Locate the cell with the specified text and output its [x, y] center coordinate. 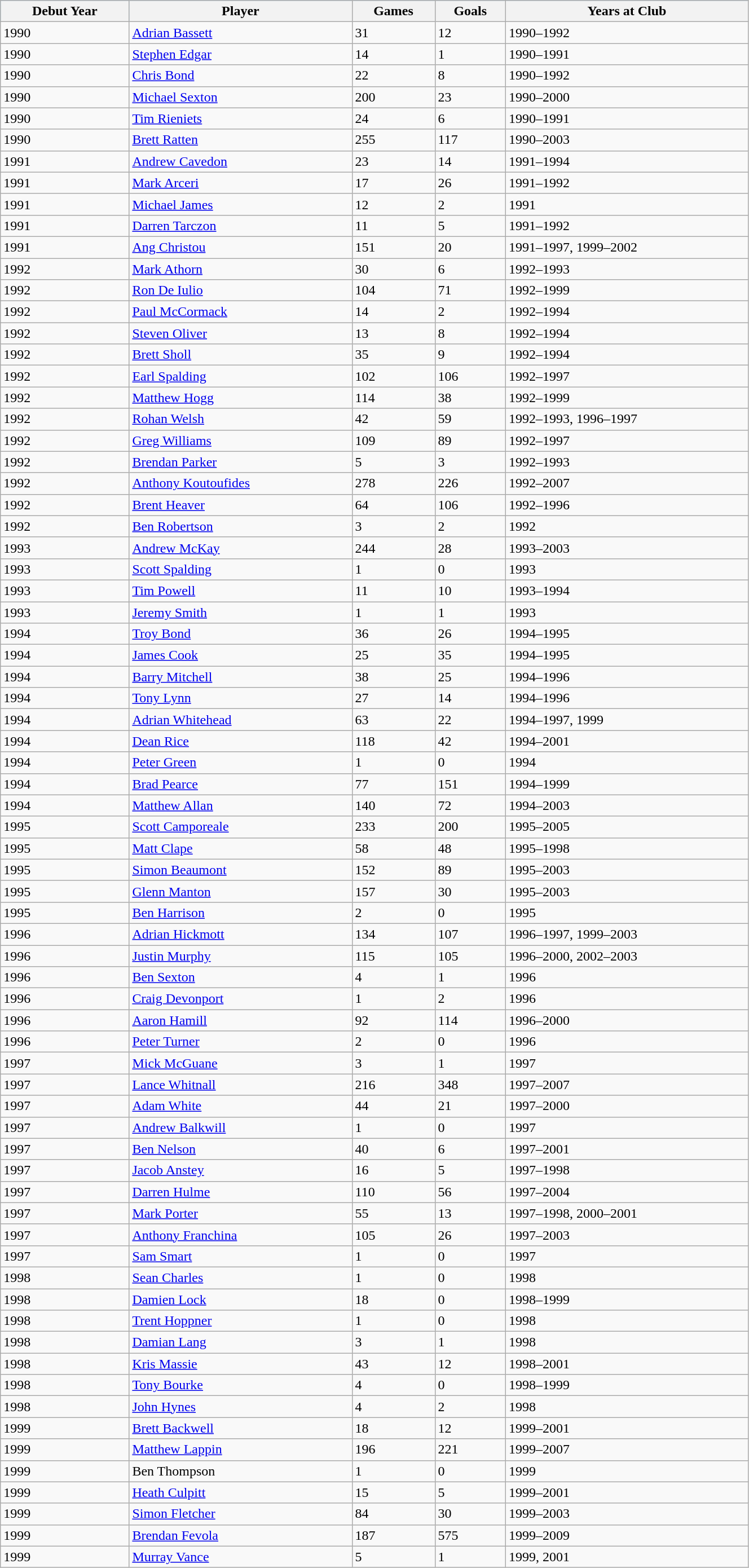
Brett Ratten [240, 140]
Simon Beaumont [240, 870]
1997–2004 [627, 1192]
1999–2007 [627, 1450]
92 [394, 1020]
Mick McGuane [240, 1063]
Anthony Franchina [240, 1235]
15 [394, 1492]
1993–1994 [627, 591]
43 [394, 1364]
17 [394, 183]
Damian Lang [240, 1342]
Brett Sholl [240, 355]
Simon Fletcher [240, 1514]
Ben Robertson [240, 526]
Ben Sexton [240, 977]
Tony Bourke [240, 1385]
Years at Club [627, 11]
1997–2001 [627, 1149]
John Hynes [240, 1407]
Rohan Welsh [240, 419]
9 [470, 355]
Adrian Whitehead [240, 720]
Glenn Manton [240, 891]
1999, 2001 [627, 1557]
Sam Smart [240, 1256]
Tim Powell [240, 591]
157 [394, 891]
102 [394, 376]
Tony Lynn [240, 698]
1992–2007 [627, 483]
Greg Williams [240, 441]
Trent Hoppner [240, 1321]
72 [470, 805]
Chris Bond [240, 76]
1996–2000 [627, 1020]
Brendan Parker [240, 462]
Mark Porter [240, 1213]
233 [394, 827]
Peter Turner [240, 1042]
1994–1999 [627, 784]
1997–2007 [627, 1085]
1993–2003 [627, 548]
1995–2005 [627, 827]
1990–2000 [627, 97]
Craig Devonport [240, 999]
56 [470, 1192]
58 [394, 848]
216 [394, 1085]
134 [394, 934]
1997–1998, 2000–2001 [627, 1213]
244 [394, 548]
1999–2003 [627, 1514]
118 [394, 741]
1991–1994 [627, 161]
63 [394, 720]
55 [394, 1213]
31 [394, 33]
1990–2003 [627, 140]
Murray Vance [240, 1557]
110 [394, 1192]
40 [394, 1149]
Troy Bond [240, 634]
Jacob Anstey [240, 1170]
Matthew Lappin [240, 1450]
16 [394, 1170]
1996–2000, 2002–2003 [627, 956]
221 [470, 1450]
Jeremy Smith [240, 612]
1992–1996 [627, 505]
Ron De Iulio [240, 290]
Sean Charles [240, 1278]
117 [470, 140]
Barry Mitchell [240, 677]
Kris Massie [240, 1364]
1997–2003 [627, 1235]
109 [394, 441]
226 [470, 483]
Player [240, 11]
21 [470, 1106]
64 [394, 505]
Heath Culpitt [240, 1492]
Games [394, 11]
Justin Murphy [240, 956]
Ben Nelson [240, 1149]
1997–1998 [627, 1170]
1996–1997, 1999–2003 [627, 934]
278 [394, 483]
28 [470, 548]
152 [394, 870]
Matthew Allan [240, 805]
Lance Whitnall [240, 1085]
James Cook [240, 655]
77 [394, 784]
Steven Oliver [240, 333]
1992–1993, 1996–1997 [627, 419]
Ben Harrison [240, 913]
Brendan Fevola [240, 1535]
36 [394, 634]
1997–2000 [627, 1106]
Anthony Koutoufides [240, 483]
24 [394, 118]
Brad Pearce [240, 784]
Tim Rieniets [240, 118]
104 [394, 290]
575 [470, 1535]
Mark Arceri [240, 183]
187 [394, 1535]
Adam White [240, 1106]
84 [394, 1514]
348 [470, 1085]
10 [470, 591]
Ang Christou [240, 247]
27 [394, 698]
Debut Year [65, 11]
1994–2003 [627, 805]
140 [394, 805]
Mark Athorn [240, 269]
Scott Spalding [240, 569]
Adrian Bassett [240, 33]
255 [394, 140]
1995–1998 [627, 848]
Damien Lock [240, 1299]
59 [470, 419]
1998–2001 [627, 1364]
Michael James [240, 204]
115 [394, 956]
1999–2009 [627, 1535]
Brett Backwell [240, 1428]
Matt Clape [240, 848]
48 [470, 848]
Andrew McKay [240, 548]
Aaron Hamill [240, 1020]
Michael Sexton [240, 97]
1994–1997, 1999 [627, 720]
1994–2001 [627, 741]
Darren Hulme [240, 1192]
71 [470, 290]
107 [470, 934]
Matthew Hogg [240, 398]
Adrian Hickmott [240, 934]
Peter Green [240, 763]
Andrew Balkwill [240, 1127]
Andrew Cavedon [240, 161]
Ben Thompson [240, 1471]
1991–1997, 1999–2002 [627, 247]
Dean Rice [240, 741]
196 [394, 1450]
Stephen Edgar [240, 54]
Goals [470, 11]
Scott Camporeale [240, 827]
Darren Tarczon [240, 226]
Earl Spalding [240, 376]
20 [470, 247]
Paul McCormack [240, 312]
Brent Heaver [240, 505]
44 [394, 1106]
